Determine the (X, Y) coordinate at the center of the cell enclosing the given text.  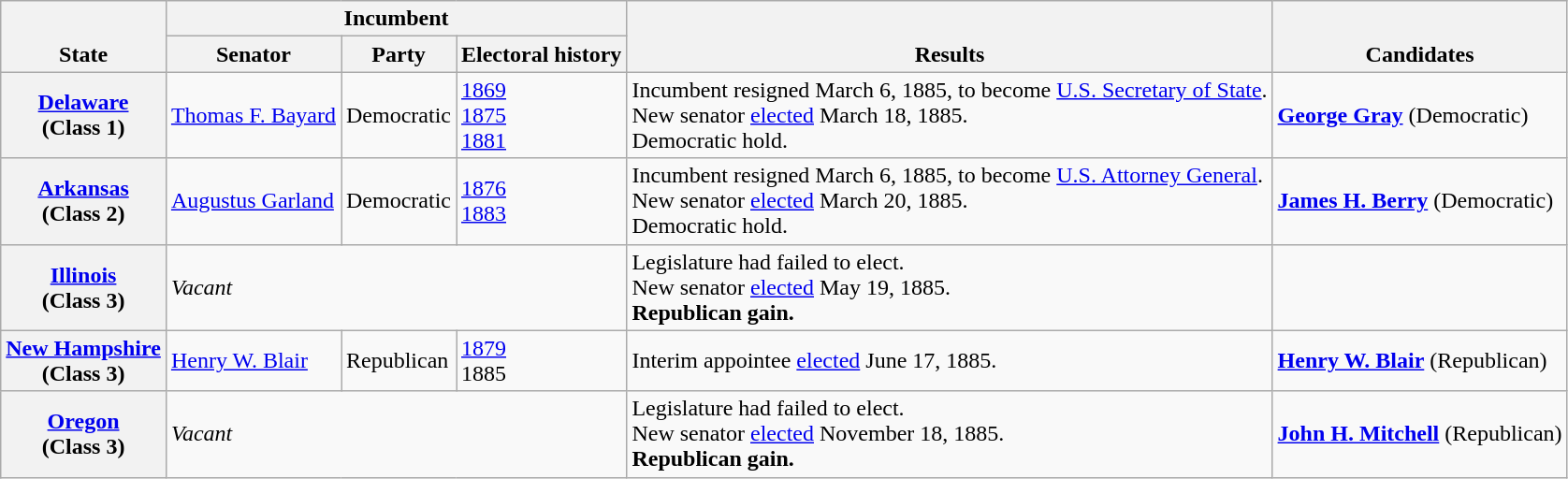
Incumbent resigned March 6, 1885, to become U.S. Attorney General.New senator elected March 20, 1885.Democratic hold. (950, 201)
New Hampshire(Class 3) (84, 361)
Oregon(Class 3) (84, 434)
Illinois(Class 3) (84, 287)
State (84, 36)
George Gray (Democratic) (1420, 115)
Interim appointee elected June 17, 1885. (950, 361)
Republican (399, 361)
Legislature had failed to elect.New senator elected November 18, 1885.Republican gain. (950, 434)
Candidates (1420, 36)
Thomas F. Bayard (253, 115)
Results (950, 36)
18761883 (542, 201)
Henry W. Blair (Republican) (1420, 361)
Electoral history (542, 54)
Party (399, 54)
Arkansas(Class 2) (84, 201)
Incumbent resigned March 6, 1885, to become U.S. Secretary of State.New senator elected March 18, 1885.Democratic hold. (950, 115)
Augustus Garland (253, 201)
Delaware(Class 1) (84, 115)
James H. Berry (Democratic) (1420, 201)
Legislature had failed to elect.New senator elected May 19, 1885.Republican gain. (950, 287)
John H. Mitchell (Republican) (1420, 434)
186918751881 (542, 115)
18791885 (542, 361)
Incumbent (396, 19)
Senator (253, 54)
Henry W. Blair (253, 361)
